For the text-containing cell, return its midpoint in [x, y] coordinate format. 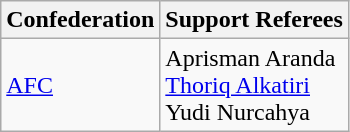
Support Referees [254, 20]
Confederation [80, 20]
AFC [80, 85]
Aprisman Aranda Thoriq Alkatiri Yudi Nurcahya [254, 85]
